Provide the [x, y] coordinate of the cell's center where the given text is located.  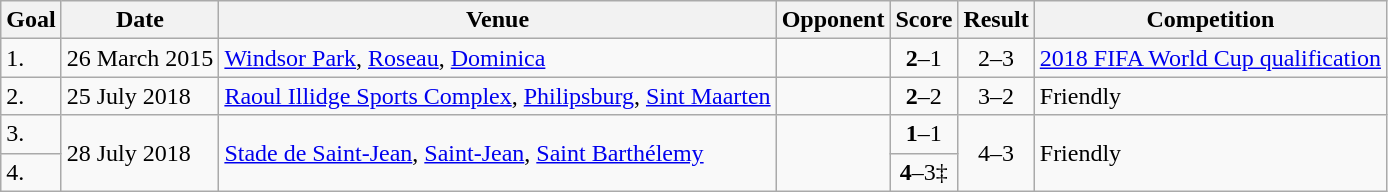
Goal [31, 20]
3. [31, 134]
3–2 [996, 96]
2–1 [924, 58]
2–2 [924, 96]
28 July 2018 [140, 153]
Windsor Park, Roseau, Dominica [498, 58]
Score [924, 20]
Date [140, 20]
4. [31, 172]
Raoul Illidge Sports Complex, Philipsburg, Sint Maarten [498, 96]
Competition [1210, 20]
1. [31, 58]
Stade de Saint-Jean, Saint-Jean, Saint Barthélemy [498, 153]
Venue [498, 20]
2–3 [996, 58]
25 July 2018 [140, 96]
26 March 2015 [140, 58]
1–1 [924, 134]
Opponent [833, 20]
2. [31, 96]
Result [996, 20]
4–3 [996, 153]
2018 FIFA World Cup qualification [1210, 58]
4–3‡ [924, 172]
